From the cell containing the given text, extract its center point as (X, Y) coordinate. 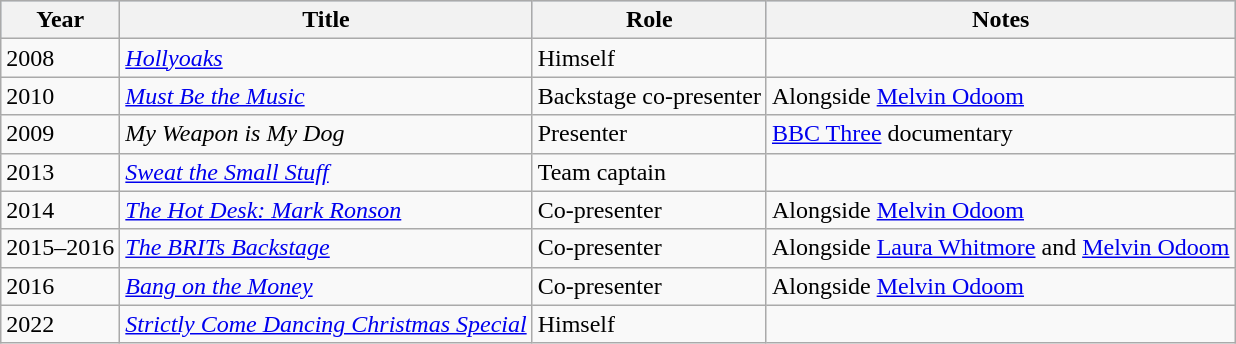
Title (326, 20)
Sweat the Small Stuff (326, 172)
2010 (60, 96)
2014 (60, 210)
Strictly Come Dancing Christmas Special (326, 324)
Year (60, 20)
2015–2016 (60, 248)
The BRITs Backstage (326, 248)
Notes (1000, 20)
2009 (60, 134)
Presenter (649, 134)
Must Be the Music (326, 96)
2008 (60, 58)
2013 (60, 172)
2016 (60, 286)
The Hot Desk: Mark Ronson (326, 210)
2022 (60, 324)
Team captain (649, 172)
Hollyoaks (326, 58)
Alongside Laura Whitmore and Melvin Odoom (1000, 248)
BBC Three documentary (1000, 134)
Role (649, 20)
Bang on the Money (326, 286)
My Weapon is My Dog (326, 134)
Backstage co-presenter (649, 96)
